Return [x, y] of the center of cell containing provided text 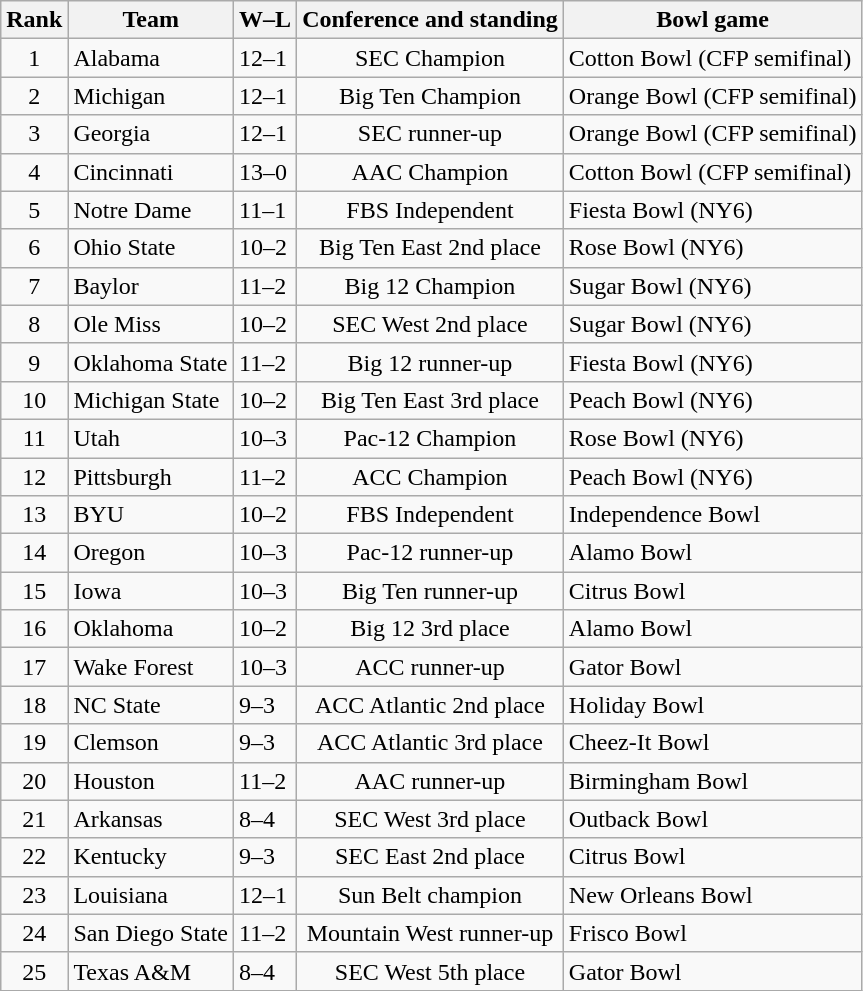
Clemson [151, 743]
ACC Atlantic 2nd place [430, 705]
10 [34, 400]
ACC Champion [430, 477]
Big Ten Champion [430, 96]
12 [34, 477]
Holiday Bowl [712, 705]
Pac-12 Champion [430, 438]
13–0 [266, 172]
Louisiana [151, 895]
Oklahoma State [151, 362]
SEC West 5th place [430, 971]
Team [151, 20]
17 [34, 667]
Pittsburgh [151, 477]
Bowl game [712, 20]
1 [34, 58]
19 [34, 743]
9 [34, 362]
22 [34, 857]
Notre Dame [151, 210]
4 [34, 172]
Conference and standing [430, 20]
Baylor [151, 286]
Mountain West runner-up [430, 933]
25 [34, 971]
Cincinnati [151, 172]
Oregon [151, 553]
SEC West 2nd place [430, 324]
7 [34, 286]
Big Ten East 2nd place [430, 248]
Arkansas [151, 819]
Georgia [151, 134]
New Orleans Bowl [712, 895]
AAC runner-up [430, 781]
Independence Bowl [712, 515]
Wake Forest [151, 667]
21 [34, 819]
18 [34, 705]
Big 12 3rd place [430, 629]
SEC East 2nd place [430, 857]
Alabama [151, 58]
Michigan [151, 96]
23 [34, 895]
Texas A&M [151, 971]
ACC Atlantic 3rd place [430, 743]
ACC runner-up [430, 667]
Michigan State [151, 400]
16 [34, 629]
6 [34, 248]
11–1 [266, 210]
Outback Bowl [712, 819]
NC State [151, 705]
W–L [266, 20]
Kentucky [151, 857]
15 [34, 591]
Ohio State [151, 248]
Big Ten runner-up [430, 591]
San Diego State [151, 933]
BYU [151, 515]
24 [34, 933]
SEC West 3rd place [430, 819]
Houston [151, 781]
SEC runner-up [430, 134]
Pac-12 runner-up [430, 553]
Cheez-It Bowl [712, 743]
Oklahoma [151, 629]
3 [34, 134]
Iowa [151, 591]
13 [34, 515]
5 [34, 210]
Birmingham Bowl [712, 781]
Big 12 Champion [430, 286]
Rank [34, 20]
20 [34, 781]
Ole Miss [151, 324]
Big 12 runner-up [430, 362]
SEC Champion [430, 58]
Frisco Bowl [712, 933]
2 [34, 96]
11 [34, 438]
Big Ten East 3rd place [430, 400]
8 [34, 324]
Sun Belt champion [430, 895]
Utah [151, 438]
14 [34, 553]
AAC Champion [430, 172]
